Find where the given text appears and provide that cell's center as (x, y) coordinate. 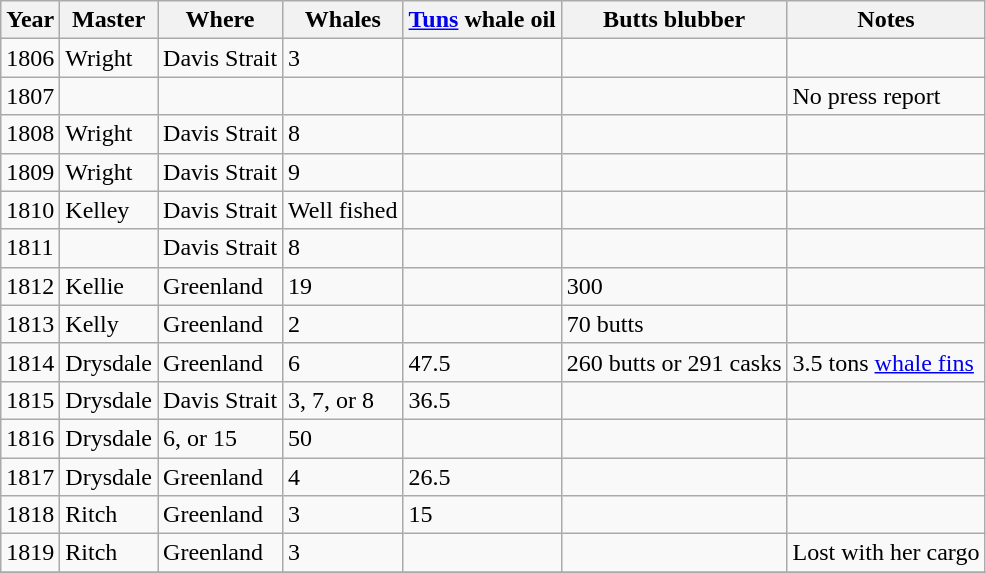
1807 (30, 96)
6 (343, 362)
Well fished (343, 210)
19 (343, 286)
36.5 (482, 400)
2 (343, 324)
Tuns whale oil (482, 20)
300 (674, 286)
No press report (886, 96)
1809 (30, 172)
Where (220, 20)
Year (30, 20)
1818 (30, 515)
Notes (886, 20)
Kelley (109, 210)
4 (343, 477)
1812 (30, 286)
1819 (30, 553)
1811 (30, 248)
1813 (30, 324)
1806 (30, 58)
1814 (30, 362)
Whales (343, 20)
3, 7, or 8 (343, 400)
1817 (30, 477)
50 (343, 438)
Kelly (109, 324)
1810 (30, 210)
1815 (30, 400)
Master (109, 20)
3.5 tons whale fins (886, 362)
9 (343, 172)
Kellie (109, 286)
1816 (30, 438)
26.5 (482, 477)
260 butts or 291 casks (674, 362)
Butts blubber (674, 20)
47.5 (482, 362)
6, or 15 (220, 438)
70 butts (674, 324)
Lost with her cargo (886, 553)
15 (482, 515)
1808 (30, 134)
